Detect which cell encompasses the target text, then output its [X, Y] center coordinate. 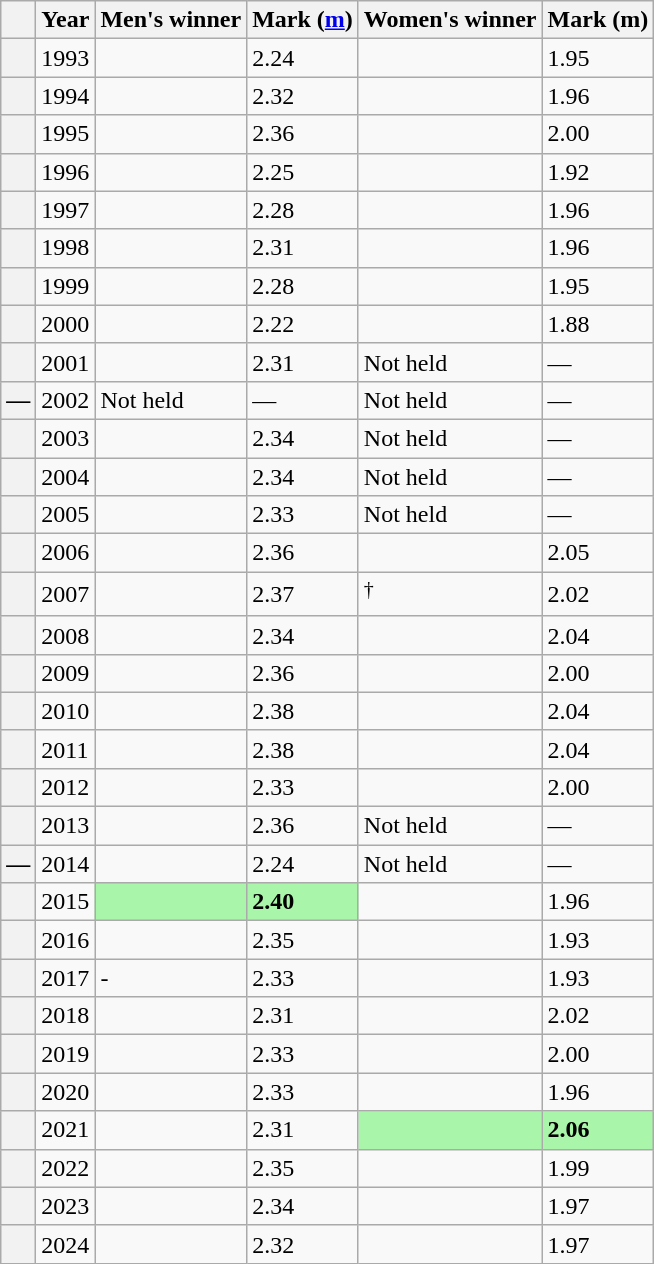
2016 [66, 940]
2001 [66, 362]
2024 [66, 1244]
2.40 [303, 902]
2.05 [598, 553]
2005 [66, 515]
1.99 [598, 1168]
2002 [66, 400]
2010 [66, 711]
2012 [66, 787]
2.37 [303, 594]
2.06 [598, 1130]
Women's winner [450, 20]
2023 [66, 1206]
2014 [66, 864]
† [450, 594]
2004 [66, 477]
Men's winner [171, 20]
Year [66, 20]
2013 [66, 826]
1.88 [598, 324]
1.92 [598, 172]
2006 [66, 553]
1993 [66, 58]
2008 [66, 635]
2009 [66, 673]
2017 [66, 978]
2022 [66, 1168]
2000 [66, 324]
2011 [66, 749]
2018 [66, 1016]
2.25 [303, 172]
2.22 [303, 324]
2003 [66, 438]
1998 [66, 248]
1994 [66, 96]
- [171, 978]
2020 [66, 1092]
1997 [66, 210]
2015 [66, 902]
1999 [66, 286]
1995 [66, 134]
2021 [66, 1130]
2007 [66, 594]
2019 [66, 1054]
1996 [66, 172]
